Return (x, y) of the center of cell containing provided text 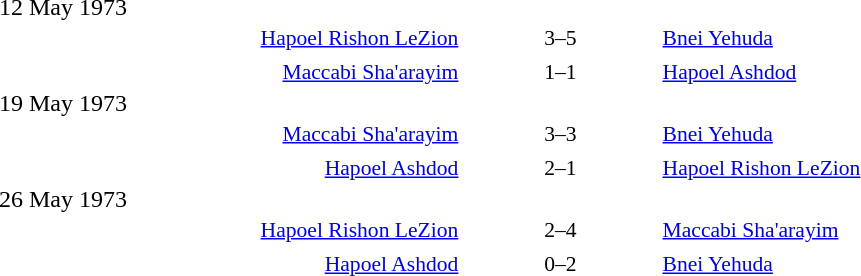
1–1 (560, 72)
2–1 (560, 168)
3–5 (560, 38)
2–4 (560, 230)
3–3 (560, 134)
